Return (x, y) of the center of cell containing provided text 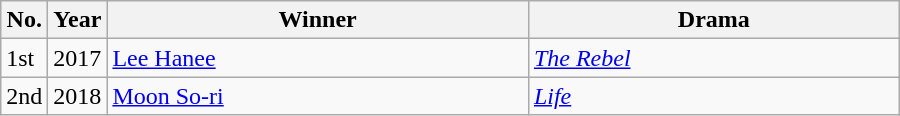
2018 (78, 96)
Lee Hanee (318, 58)
Life (714, 96)
Drama (714, 20)
2017 (78, 58)
1st (24, 58)
Moon So-ri (318, 96)
No. (24, 20)
The Rebel (714, 58)
2nd (24, 96)
Winner (318, 20)
Year (78, 20)
